Output the (x, y) coordinate of the center of the cell containing the given text.  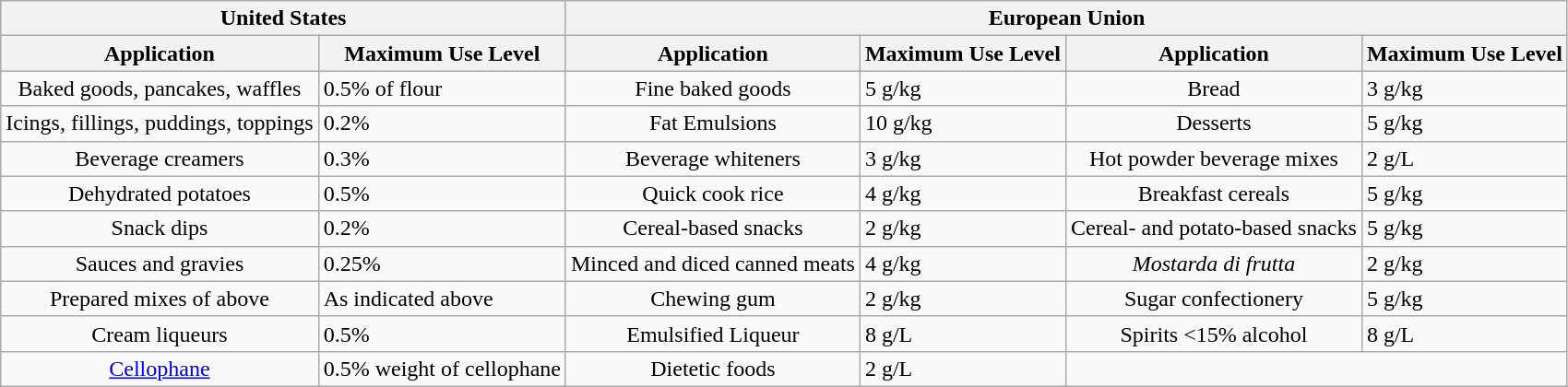
Cream liqueurs (160, 334)
0.5% weight of cellophane (442, 369)
Fine baked goods (712, 88)
Quick cook rice (712, 193)
Dietetic foods (712, 369)
Dehydrated potatoes (160, 193)
Sauces and gravies (160, 264)
0.25% (442, 264)
0.3% (442, 158)
Icings, fillings, puddings, toppings (160, 123)
Hot powder beverage mixes (1214, 158)
10 g/kg (963, 123)
Chewing gum (712, 299)
Bread (1214, 88)
Cereal-based snacks (712, 229)
United States (284, 18)
Minced and diced canned meats (712, 264)
Cellophane (160, 369)
Desserts (1214, 123)
Fat Emulsions (712, 123)
Prepared mixes of above (160, 299)
European Union (1066, 18)
Snack dips (160, 229)
Spirits <15% alcohol (1214, 334)
Cereal- and potato-based snacks (1214, 229)
Emulsified Liqueur (712, 334)
Baked goods, pancakes, waffles (160, 88)
As indicated above (442, 299)
Sugar confectionery (1214, 299)
Mostarda di frutta (1214, 264)
Beverage creamers (160, 158)
0.5% of flour (442, 88)
Beverage whiteners (712, 158)
Breakfast cereals (1214, 193)
